Search for the cell housing the specified text and yield its [X, Y] center coordinate. 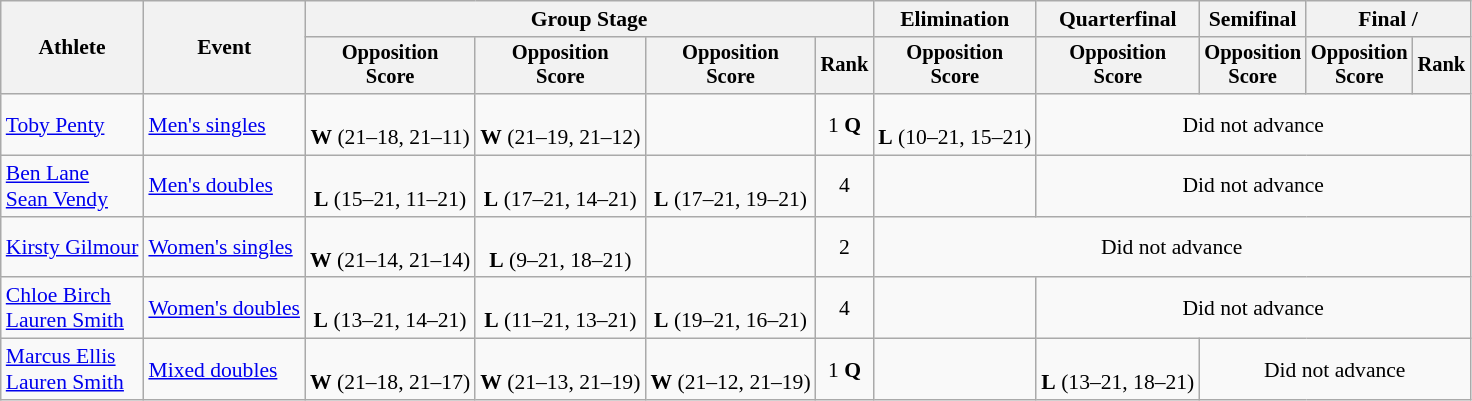
Group Stage [589, 19]
W (21–13, 21–19) [560, 370]
W (21–18, 21–17) [390, 370]
Men's doubles [224, 186]
L (17–21, 14–21) [560, 186]
Women's singles [224, 248]
L (17–21, 19–21) [730, 186]
W (21–14, 21–14) [390, 248]
L (10–21, 15–21) [954, 124]
Men's singles [224, 124]
Event [224, 48]
Semifinal [1252, 19]
W (21–19, 21–12) [560, 124]
W (21–12, 21–19) [730, 370]
Kirsty Gilmour [72, 248]
2 [845, 248]
Athlete [72, 48]
Mixed doubles [224, 370]
L (9–21, 18–21) [560, 248]
L (13–21, 14–21) [390, 308]
L (15–21, 11–21) [390, 186]
Chloe BirchLauren Smith [72, 308]
Elimination [954, 19]
Final / [1388, 19]
Quarterfinal [1118, 19]
L (13–21, 18–21) [1118, 370]
L (19–21, 16–21) [730, 308]
W (21–18, 21–11) [390, 124]
Ben LaneSean Vendy [72, 186]
Women's doubles [224, 308]
L (11–21, 13–21) [560, 308]
Marcus EllisLauren Smith [72, 370]
Toby Penty [72, 124]
